Capture the cell that displays the provided text and extract its (X, Y) central coordinate. 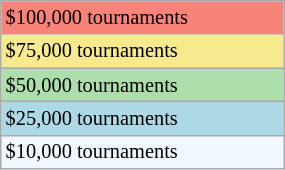
$50,000 tournaments (142, 85)
$100,000 tournaments (142, 17)
$25,000 tournaments (142, 118)
$10,000 tournaments (142, 152)
$75,000 tournaments (142, 51)
